Locate the cell with the specified text and output its [X, Y] center coordinate. 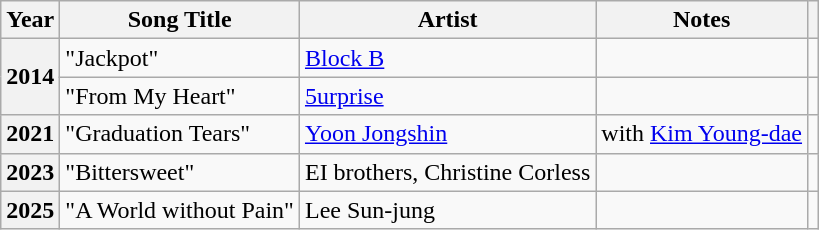
Notes [702, 20]
2025 [30, 210]
5urprise [447, 96]
Block B [447, 58]
2014 [30, 77]
2023 [30, 172]
"Jackpot" [180, 58]
Yoon Jongshin [447, 134]
"A World without Pain" [180, 210]
EI brothers, Christine Corless [447, 172]
Song Title [180, 20]
Artist [447, 20]
Year [30, 20]
"Graduation Tears" [180, 134]
"From My Heart" [180, 96]
2021 [30, 134]
with Kim Young-dae [702, 134]
Lee Sun-jung [447, 210]
"Bittersweet" [180, 172]
